Find where the given text appears and provide that cell's center as (x, y) coordinate. 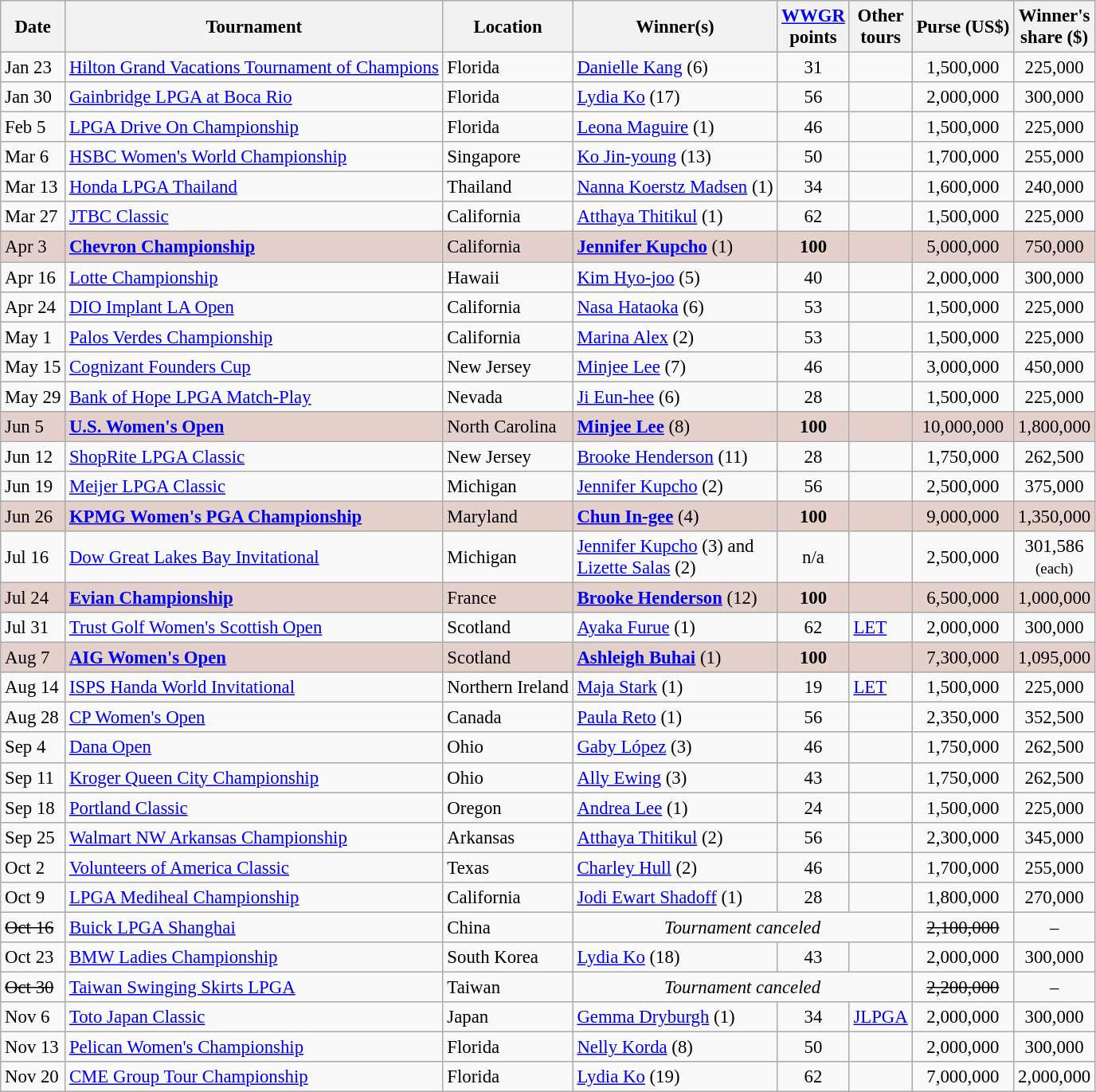
Charley Hull (2) (675, 867)
Portland Classic (254, 808)
Kroger Queen City Championship (254, 777)
BMW Ladies Championship (254, 957)
Evian Championship (254, 598)
Location (508, 27)
France (508, 598)
Maryland (508, 516)
Leona Maguire (1) (675, 127)
Nov 6 (33, 1017)
Oct 2 (33, 867)
Nelly Korda (8) (675, 1047)
Buick LPGA Shanghai (254, 927)
Jun 5 (33, 427)
Ally Ewing (3) (675, 777)
Andrea Lee (1) (675, 808)
Jun 26 (33, 516)
Ji Eun-hee (6) (675, 397)
Oregon (508, 808)
JLPGA (881, 1017)
Lydia Ko (18) (675, 957)
U.S. Women's Open (254, 427)
270,000 (1055, 898)
2,350,000 (963, 718)
Apr 16 (33, 277)
Mar 13 (33, 187)
Feb 5 (33, 127)
Gainbridge LPGA at Boca Rio (254, 97)
1,600,000 (963, 187)
Jodi Ewart Shadoff (1) (675, 898)
375,000 (1055, 487)
Kim Hyo-joo (5) (675, 277)
Chun In-gee (4) (675, 516)
Meijer LPGA Classic (254, 487)
CP Women's Open (254, 718)
Aug 7 (33, 658)
Gaby López (3) (675, 748)
LPGA Mediheal Championship (254, 898)
Nanna Koerstz Madsen (1) (675, 187)
750,000 (1055, 247)
North Carolina (508, 427)
Gemma Dryburgh (1) (675, 1017)
Ayaka Furue (1) (675, 628)
Aug 14 (33, 687)
South Korea (508, 957)
301,586(each) (1055, 558)
Oct 9 (33, 898)
Jennifer Kupcho (2) (675, 487)
Oct 16 (33, 927)
31 (813, 68)
7,000,000 (963, 1077)
Sep 11 (33, 777)
Brooke Henderson (12) (675, 598)
Lydia Ko (19) (675, 1077)
Jun 12 (33, 456)
Minjee Lee (7) (675, 366)
2,300,000 (963, 837)
Danielle Kang (6) (675, 68)
Atthaya Thitikul (2) (675, 837)
Jan 30 (33, 97)
6,500,000 (963, 598)
Singapore (508, 157)
Lydia Ko (17) (675, 97)
Jan 23 (33, 68)
240,000 (1055, 187)
1,095,000 (1055, 658)
40 (813, 277)
3,000,000 (963, 366)
Northern Ireland (508, 687)
Nasa Hataoka (6) (675, 307)
Japan (508, 1017)
Jul 24 (33, 598)
CME Group Tour Championship (254, 1077)
Canada (508, 718)
Marina Alex (2) (675, 337)
1,000,000 (1055, 598)
9,000,000 (963, 516)
Brooke Henderson (11) (675, 456)
Minjee Lee (8) (675, 427)
Walmart NW Arkansas Championship (254, 837)
Aug 28 (33, 718)
2,200,000 (963, 987)
Oct 30 (33, 987)
JTBC Classic (254, 217)
Jul 16 (33, 558)
Sep 25 (33, 837)
Nevada (508, 397)
AIG Women's Open (254, 658)
LPGA Drive On Championship (254, 127)
Arkansas (508, 837)
Cognizant Founders Cup (254, 366)
Taiwan (508, 987)
May 1 (33, 337)
Jun 19 (33, 487)
ISPS Handa World Invitational (254, 687)
Nov 20 (33, 1077)
Jul 31 (33, 628)
Jennifer Kupcho (1) (675, 247)
Pelican Women's Championship (254, 1047)
10,000,000 (963, 427)
Paula Reto (1) (675, 718)
Dana Open (254, 748)
19 (813, 687)
WWGRpoints (813, 27)
24 (813, 808)
China (508, 927)
Apr 3 (33, 247)
Palos Verdes Championship (254, 337)
Ko Jin-young (13) (675, 157)
Hilton Grand Vacations Tournament of Champions (254, 68)
Honda LPGA Thailand (254, 187)
DIO Implant LA Open (254, 307)
Atthaya Thitikul (1) (675, 217)
Othertours (881, 27)
Oct 23 (33, 957)
n/a (813, 558)
Winner'sshare ($) (1055, 27)
Dow Great Lakes Bay Invitational (254, 558)
2,100,000 (963, 927)
Texas (508, 867)
Maja Stark (1) (675, 687)
345,000 (1055, 837)
Purse (US$) (963, 27)
352,500 (1055, 718)
5,000,000 (963, 247)
Nov 13 (33, 1047)
Apr 24 (33, 307)
Lotte Championship (254, 277)
Chevron Championship (254, 247)
Winner(s) (675, 27)
Volunteers of America Classic (254, 867)
Mar 6 (33, 157)
Taiwan Swinging Skirts LPGA (254, 987)
Toto Japan Classic (254, 1017)
Thailand (508, 187)
450,000 (1055, 366)
Bank of Hope LPGA Match-Play (254, 397)
Hawaii (508, 277)
7,300,000 (963, 658)
Ashleigh Buhai (1) (675, 658)
KPMG Women's PGA Championship (254, 516)
May 15 (33, 366)
Jennifer Kupcho (3) and Lizette Salas (2) (675, 558)
Mar 27 (33, 217)
Sep 18 (33, 808)
ShopRite LPGA Classic (254, 456)
Trust Golf Women's Scottish Open (254, 628)
May 29 (33, 397)
1,350,000 (1055, 516)
Tournament (254, 27)
Date (33, 27)
Sep 4 (33, 748)
HSBC Women's World Championship (254, 157)
